Output the [x, y] coordinate of the center of the cell containing the given text.  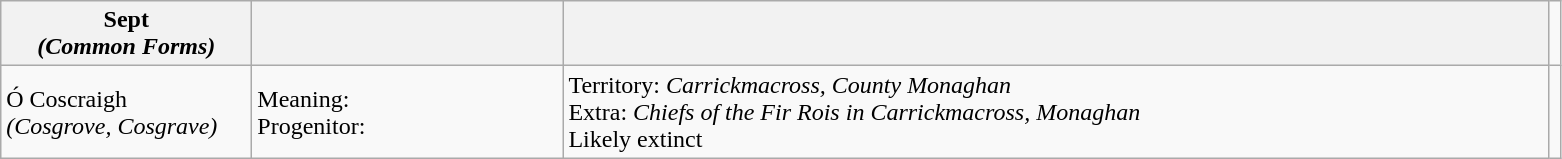
Ó Coscraigh(Cosgrove, Cosgrave) [126, 112]
Sept(Common Forms) [126, 34]
Territory: Carrickmacross, County MonaghanExtra: Chiefs of the Fir Rois in Carrickmacross, MonaghanLikely extinct [1056, 112]
Meaning:Progenitor: [408, 112]
